Detect which cell encompasses the target text, then output its (X, Y) center coordinate. 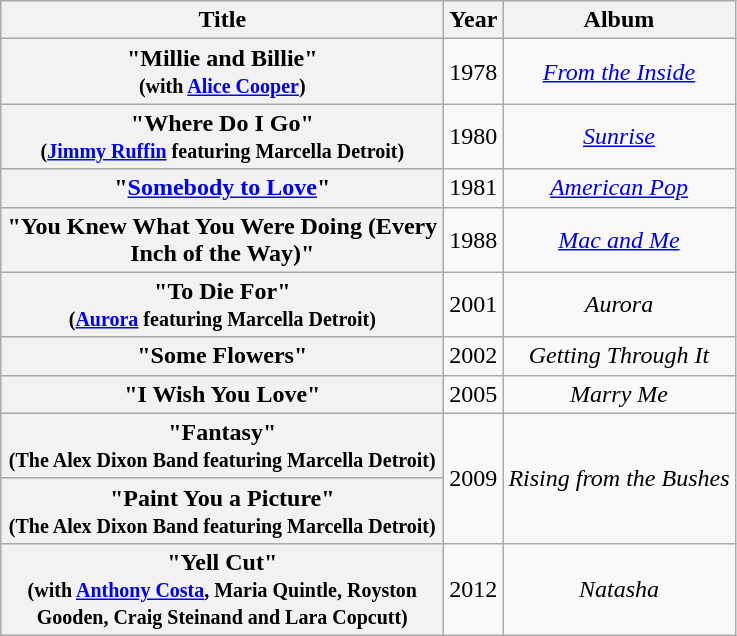
1978 (474, 72)
From the Inside (619, 72)
"Fantasy"(The Alex Dixon Band featuring Marcella Detroit) (222, 446)
2002 (474, 356)
Title (222, 20)
"Paint You a Picture"(The Alex Dixon Band featuring Marcella Detroit) (222, 510)
Sunrise (619, 136)
1980 (474, 136)
"Where Do I Go"(Jimmy Ruffin featuring Marcella Detroit) (222, 136)
2009 (474, 478)
2012 (474, 589)
Natasha (619, 589)
2001 (474, 304)
1981 (474, 188)
2005 (474, 394)
"Yell Cut"(with Anthony Costa, Maria Quintle, Royston Gooden, Craig Steinand and Lara Copcutt) (222, 589)
1988 (474, 240)
Aurora (619, 304)
Year (474, 20)
American Pop (619, 188)
"To Die For"(Aurora featuring Marcella Detroit) (222, 304)
"Some Flowers" (222, 356)
Mac and Me (619, 240)
Marry Me (619, 394)
"Millie and Billie"(with Alice Cooper) (222, 72)
Album (619, 20)
Getting Through It (619, 356)
"I Wish You Love" (222, 394)
"You Knew What You Were Doing (Every Inch of the Way)" (222, 240)
Rising from the Bushes (619, 478)
"Somebody to Love" (222, 188)
